Provide the [X, Y] coordinate of the cell's center where the given text is located.  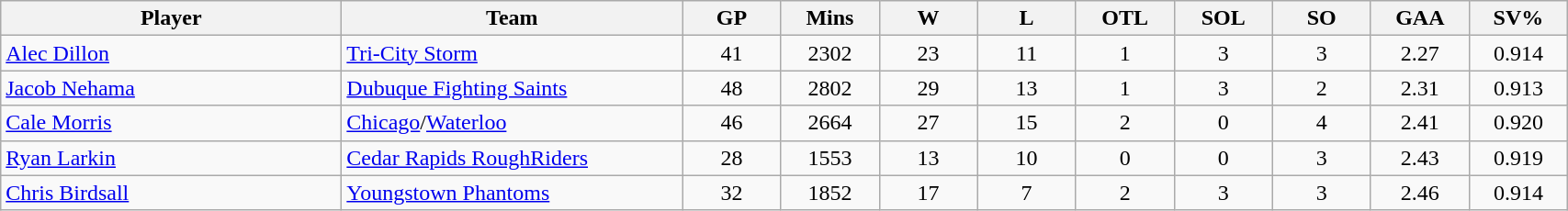
Cedar Rapids RoughRiders [513, 158]
41 [731, 53]
28 [731, 158]
2.43 [1420, 158]
17 [928, 193]
Chicago/Waterloo [513, 123]
2.27 [1420, 53]
Cale Morris [171, 123]
Tri-City Storm [513, 53]
32 [731, 193]
Chris Birdsall [171, 193]
27 [928, 123]
1553 [830, 158]
1852 [830, 193]
2.46 [1420, 193]
GAA [1420, 18]
Youngstown Phantoms [513, 193]
11 [1027, 53]
4 [1321, 123]
SV% [1517, 18]
0.913 [1517, 88]
23 [928, 53]
Jacob Nehama [171, 88]
L [1027, 18]
Mins [830, 18]
Alec Dillon [171, 53]
2.41 [1420, 123]
48 [731, 88]
46 [731, 123]
7 [1027, 193]
GP [731, 18]
Dubuque Fighting Saints [513, 88]
0.920 [1517, 123]
Team [513, 18]
29 [928, 88]
2302 [830, 53]
15 [1027, 123]
SOL [1224, 18]
Player [171, 18]
2664 [830, 123]
2802 [830, 88]
0.919 [1517, 158]
2.31 [1420, 88]
10 [1027, 158]
OTL [1124, 18]
W [928, 18]
Ryan Larkin [171, 158]
SO [1321, 18]
